Output the (x, y) coordinate of the center of the cell containing the given text.  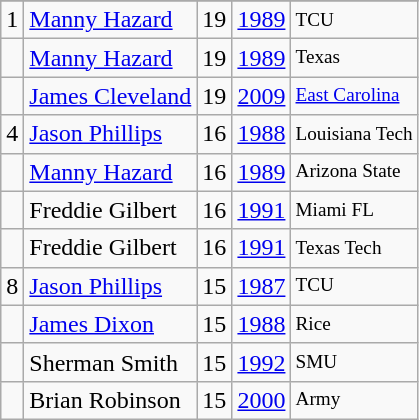
Louisiana Tech (354, 134)
James Cleveland (110, 96)
Texas Tech (354, 248)
Army (354, 400)
Texas (354, 58)
1 (12, 20)
2009 (262, 96)
Brian Robinson (110, 400)
Miami FL (354, 210)
4 (12, 134)
East Carolina (354, 96)
1992 (262, 362)
James Dixon (110, 324)
8 (12, 286)
2000 (262, 400)
1987 (262, 286)
Rice (354, 324)
Sherman Smith (110, 362)
SMU (354, 362)
Arizona State (354, 172)
